For the text-containing cell, return its midpoint in [X, Y] coordinate format. 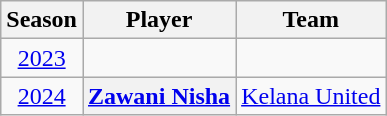
Team [311, 20]
Player [158, 20]
Zawani Nisha [158, 96]
2023 [42, 58]
Season [42, 20]
Kelana United [311, 96]
2024 [42, 96]
